From the cell containing the given text, extract its center point as (x, y) coordinate. 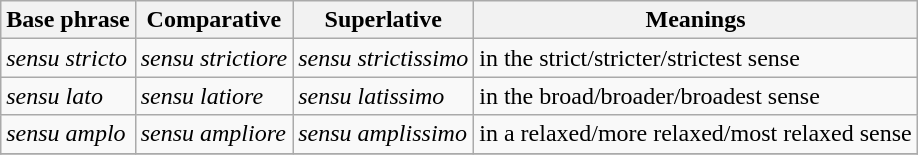
in the broad/broader/broadest sense (696, 96)
Comparative (214, 20)
sensu ampliore (214, 134)
Meanings (696, 20)
sensu stricto (68, 58)
in the strict/stricter/strictest sense (696, 58)
sensu latissimo (384, 96)
Base phrase (68, 20)
sensu lato (68, 96)
in a relaxed/more relaxed/most relaxed sense (696, 134)
sensu strictiore (214, 58)
sensu amplissimo (384, 134)
sensu amplo (68, 134)
sensu strictissimo (384, 58)
Superlative (384, 20)
sensu latiore (214, 96)
